Search for the cell housing the specified text and yield its (x, y) center coordinate. 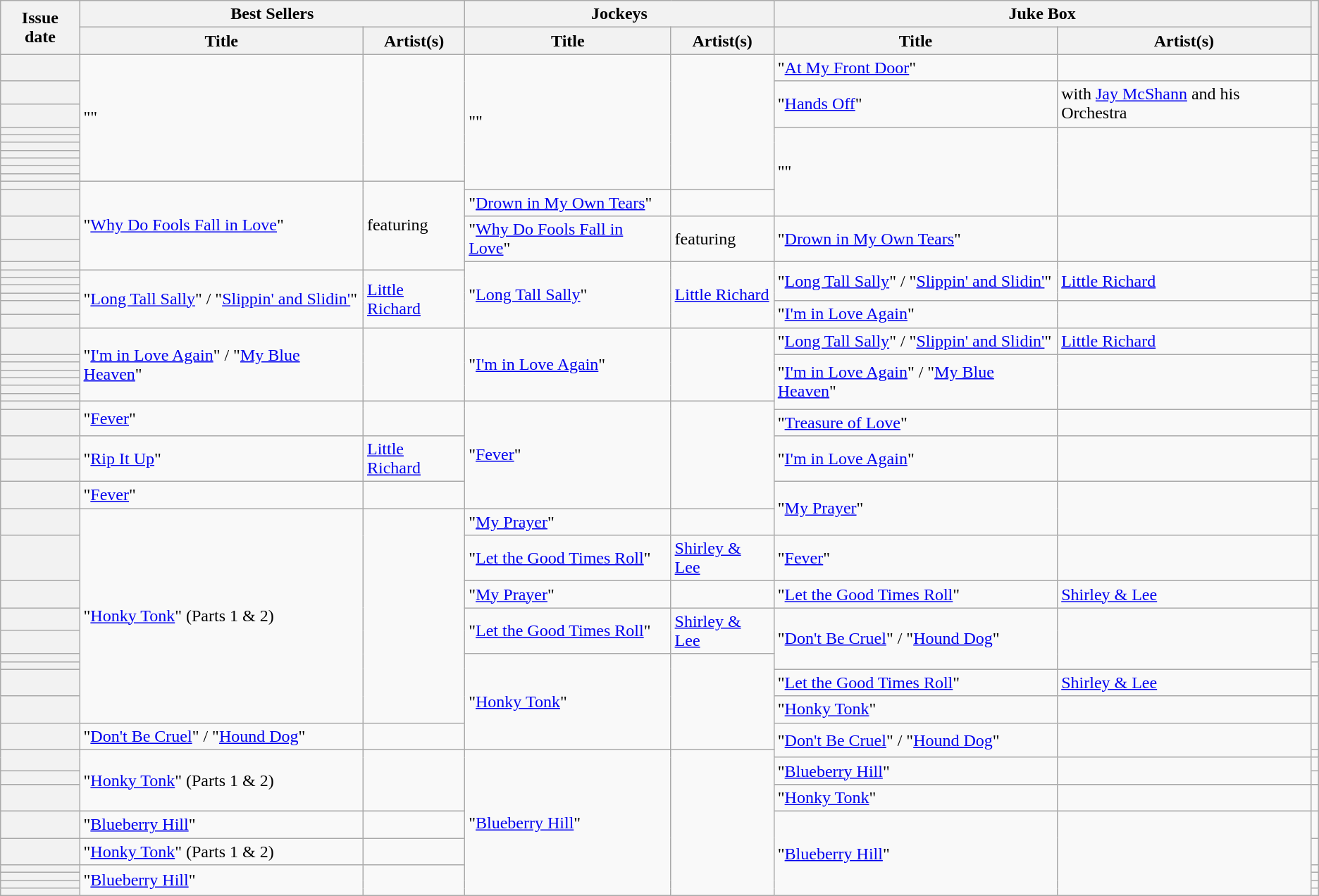
Juke Box (1042, 14)
Jockeys (620, 14)
"Long Tall Sally" (568, 294)
Best Sellers (272, 14)
"Hands Off" (915, 104)
"Treasure of Love" (915, 422)
"At My Front Door" (915, 68)
Issue date (40, 27)
"Rip It Up" (221, 459)
with Jay McShann and his Orchestra (1184, 104)
